Return (X, Y) of the center of cell containing provided text 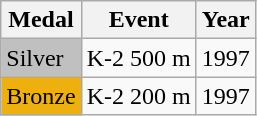
Year (226, 20)
Event (138, 20)
K-2 500 m (138, 58)
Bronze (41, 96)
K-2 200 m (138, 96)
Silver (41, 58)
Medal (41, 20)
